Detect which cell encompasses the target text, then output its (X, Y) center coordinate. 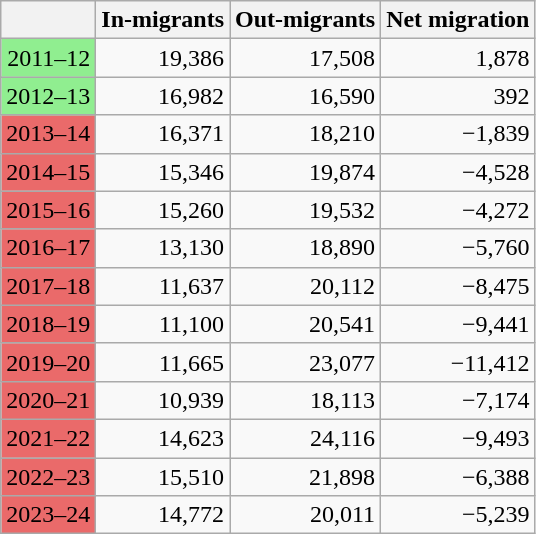
1,878 (458, 58)
15,510 (163, 477)
2023–24 (48, 515)
19,532 (306, 210)
−5,760 (458, 248)
In-migrants (163, 20)
18,890 (306, 248)
−7,174 (458, 400)
−11,412 (458, 362)
18,113 (306, 400)
13,130 (163, 248)
16,371 (163, 134)
−1,839 (458, 134)
−6,388 (458, 477)
17,508 (306, 58)
18,210 (306, 134)
21,898 (306, 477)
−4,272 (458, 210)
2022–23 (48, 477)
2012–13 (48, 96)
14,623 (163, 438)
2018–19 (48, 324)
20,112 (306, 286)
15,260 (163, 210)
19,386 (163, 58)
−9,493 (458, 438)
16,590 (306, 96)
2013–14 (48, 134)
2021–22 (48, 438)
10,939 (163, 400)
2017–18 (48, 286)
2019–20 (48, 362)
19,874 (306, 172)
20,011 (306, 515)
11,637 (163, 286)
Net migration (458, 20)
−5,239 (458, 515)
2016–17 (48, 248)
2020–21 (48, 400)
2014–15 (48, 172)
Out-migrants (306, 20)
392 (458, 96)
24,116 (306, 438)
16,982 (163, 96)
15,346 (163, 172)
2015–16 (48, 210)
11,100 (163, 324)
20,541 (306, 324)
14,772 (163, 515)
2011–12 (48, 58)
−9,441 (458, 324)
−8,475 (458, 286)
11,665 (163, 362)
23,077 (306, 362)
−4,528 (458, 172)
